Identify which cell holds the provided text, then report its [x, y] central coordinate. 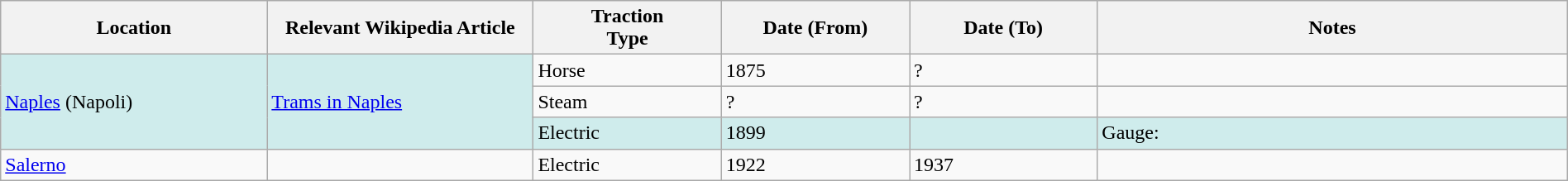
Gauge: [1332, 133]
1937 [1004, 164]
Notes [1332, 28]
Date (To) [1004, 28]
Naples (Napoli) [134, 102]
Steam [627, 102]
Relevant Wikipedia Article [400, 28]
Trams in Naples [400, 102]
1899 [815, 133]
Horse [627, 70]
1922 [815, 164]
1875 [815, 70]
Location [134, 28]
Date (From) [815, 28]
Salerno [134, 164]
TractionType [627, 28]
